Provide the [X, Y] coordinate of the cell's center where the given text is located.  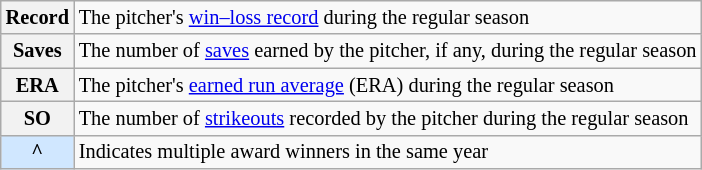
The pitcher's earned run average (ERA) during the regular season [388, 85]
Indicates multiple award winners in the same year [388, 152]
The number of saves earned by the pitcher, if any, during the regular season [388, 51]
The number of strikeouts recorded by the pitcher during the regular season [388, 118]
The pitcher's win–loss record during the regular season [388, 17]
ERA [38, 85]
SO [38, 118]
Record [38, 17]
^ [38, 152]
Saves [38, 51]
